Extract the (X, Y) coordinate from the center of the cell holding the provided text.  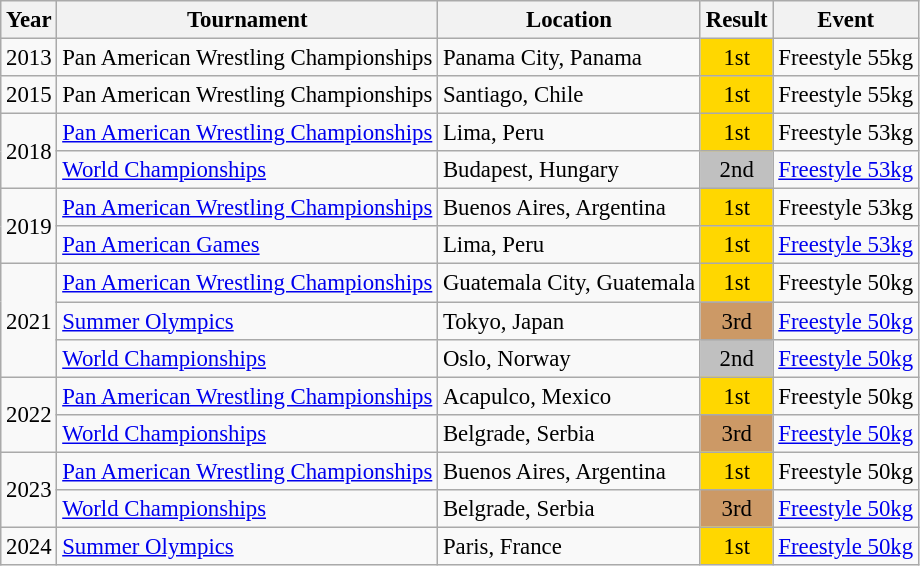
Tournament (248, 20)
2023 (29, 490)
Result (736, 20)
2013 (29, 58)
Santiago, Chile (570, 95)
Paris, France (570, 546)
Tokyo, Japan (570, 321)
Oslo, Norway (570, 358)
2022 (29, 414)
Acapulco, Mexico (570, 396)
2018 (29, 152)
Year (29, 20)
2015 (29, 95)
Guatemala City, Guatemala (570, 283)
2024 (29, 546)
Budapest, Hungary (570, 170)
2019 (29, 226)
Panama City, Panama (570, 58)
Event (846, 20)
Pan American Games (248, 245)
Location (570, 20)
2021 (29, 320)
